Detect which cell encompasses the target text, then output its [x, y] center coordinate. 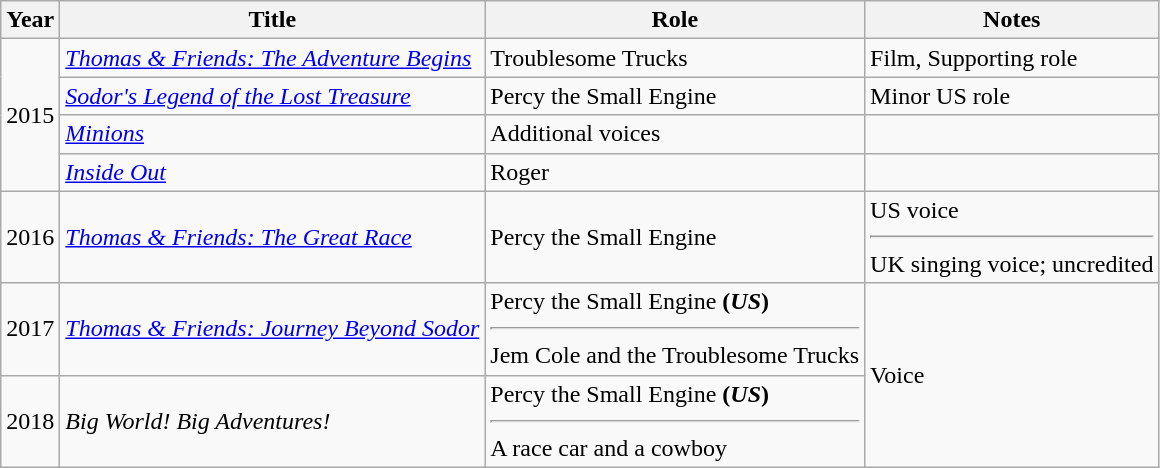
Sodor's Legend of the Lost Treasure [272, 96]
Percy the Small Engine (US)Jem Cole and the Troublesome Trucks [675, 329]
Roger [675, 172]
Minions [272, 134]
Percy the Small Engine (US) A race car and a cowboy [675, 421]
Thomas & Friends: Journey Beyond Sodor [272, 329]
2016 [30, 237]
2017 [30, 329]
Notes [1012, 20]
Year [30, 20]
Film, Supporting role [1012, 58]
Troublesome Trucks [675, 58]
Thomas & Friends: The Great Race [272, 237]
Role [675, 20]
Big World! Big Adventures! [272, 421]
Additional voices [675, 134]
2015 [30, 115]
2018 [30, 421]
Minor US role [1012, 96]
Voice [1012, 375]
Thomas & Friends: The Adventure Begins [272, 58]
Title [272, 20]
Inside Out [272, 172]
US voiceUK singing voice; uncredited [1012, 237]
